Locate the cell with the specified text and output its [X, Y] center coordinate. 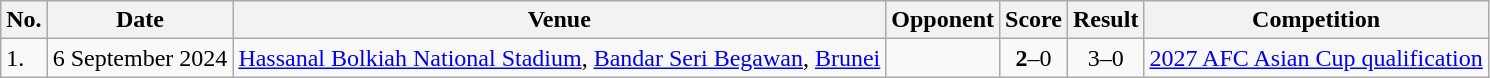
6 September 2024 [140, 58]
Hassanal Bolkiah National Stadium, Bandar Seri Begawan, Brunei [560, 58]
3–0 [1106, 58]
No. [24, 20]
2–0 [1034, 58]
Date [140, 20]
Score [1034, 20]
Opponent [943, 20]
Venue [560, 20]
Competition [1316, 20]
1. [24, 58]
2027 AFC Asian Cup qualification [1316, 58]
Result [1106, 20]
